Pinpoint the cell where the given text exists, returning its (X, Y) midpoint coordinate. 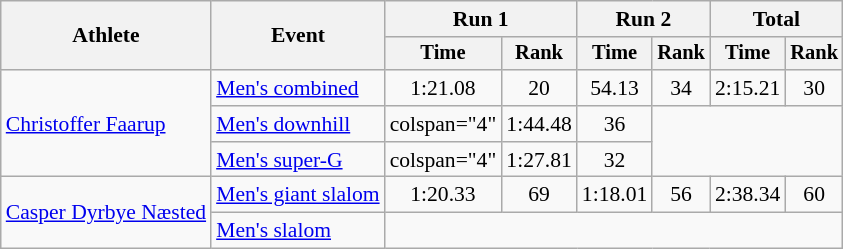
2:38.34 (748, 195)
2:15.21 (748, 88)
56 (681, 195)
Athlete (106, 36)
1:18.01 (614, 195)
1:20.33 (444, 195)
Men's giant slalom (298, 195)
Run 2 (644, 19)
Run 1 (481, 19)
Men's combined (298, 88)
34 (681, 88)
Event (298, 36)
Men's super-G (298, 160)
Men's downhill (298, 124)
32 (614, 160)
Casper Dyrbye Næsted (106, 212)
Christoffer Faarup (106, 124)
1:44.48 (538, 124)
54.13 (614, 88)
20 (538, 88)
1:27.81 (538, 160)
Men's slalom (298, 231)
60 (814, 195)
30 (814, 88)
36 (614, 124)
1:21.08 (444, 88)
Total (776, 19)
69 (538, 195)
